Scan for the cell matching the given text and deliver its [x, y] coordinate at center. 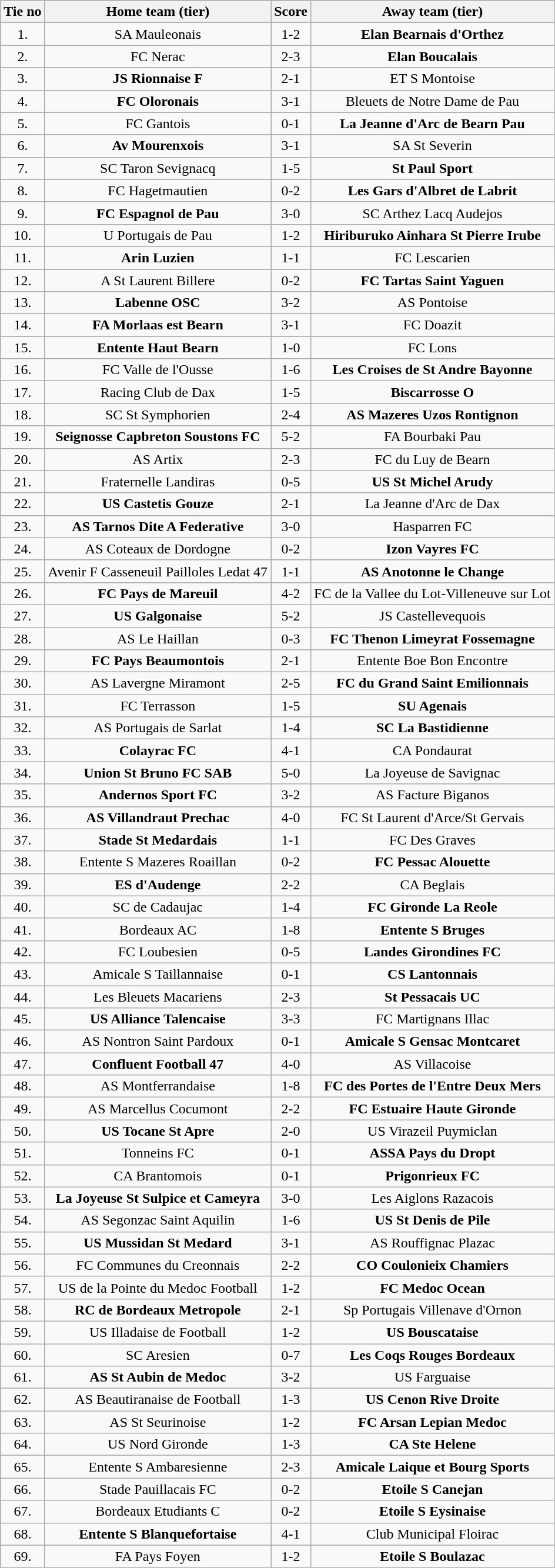
AS Villacoise [433, 1064]
US Alliance Talencaise [158, 1019]
Av Mourenxois [158, 146]
56. [22, 1265]
La Joyeuse de Savignac [433, 773]
10. [22, 235]
Tonneins FC [158, 1153]
Tie no [22, 12]
US Illadaise de Football [158, 1332]
FC Gantois [158, 124]
AS Le Haillan [158, 638]
AS Coteaux de Dordogne [158, 549]
SA St Severin [433, 146]
Les Aiglons Razacois [433, 1198]
11. [22, 258]
42. [22, 952]
US Mussidan St Medard [158, 1243]
US Bouscataise [433, 1332]
FC Medoc Ocean [433, 1287]
30. [22, 683]
61. [22, 1377]
US St Michel Arudy [433, 482]
FC Loubesien [158, 952]
0-7 [291, 1355]
1-0 [291, 348]
AS Pontoise [433, 303]
FC des Portes de l'Entre Deux Mers [433, 1086]
Entente S Mazeres Roaillan [158, 862]
65. [22, 1467]
25. [22, 571]
8. [22, 191]
43. [22, 974]
Prigonrieux FC [433, 1176]
FC Lons [433, 348]
15. [22, 348]
ES d'Audenge [158, 885]
4-2 [291, 593]
Amicale S Taillannaise [158, 974]
SA Mauleonais [158, 34]
FC Communes du Creonnais [158, 1265]
Landes Girondines FC [433, 952]
FC Espagnol de Pau [158, 213]
Les Croises de St Andre Bayonne [433, 370]
29. [22, 661]
37. [22, 840]
22. [22, 504]
JS Rionnaise F [158, 79]
Andernos Sport FC [158, 795]
6. [22, 146]
2-5 [291, 683]
AS Nontron Saint Pardoux [158, 1042]
28. [22, 638]
JS Castellevequois [433, 616]
US St Denis de Pile [433, 1220]
2-4 [291, 415]
FA Bourbaki Pau [433, 437]
A St Laurent Billere [158, 281]
FC du Luy de Bearn [433, 459]
Amicale Laique et Bourg Sports [433, 1467]
33. [22, 750]
FC Doazit [433, 325]
SC de Cadaujac [158, 907]
20. [22, 459]
Fraternelle Landiras [158, 482]
27. [22, 616]
55. [22, 1243]
FC Terrasson [158, 706]
RC de Bordeaux Metropole [158, 1310]
12. [22, 281]
44. [22, 997]
Etoile S Boulazac [433, 1556]
Hasparren FC [433, 526]
14. [22, 325]
Union St Bruno FC SAB [158, 773]
AS Artix [158, 459]
35. [22, 795]
La Jeanne d'Arc de Dax [433, 504]
US Tocane St Apre [158, 1131]
Bordeaux AC [158, 929]
58. [22, 1310]
La Jeanne d'Arc de Bearn Pau [433, 124]
68. [22, 1534]
US Cenon Rive Droite [433, 1400]
52. [22, 1176]
Hiriburuko Ainhara St Pierre Irube [433, 235]
AS St Seurinoise [158, 1422]
FC Gironde La Reole [433, 907]
Confluent Football 47 [158, 1064]
5-0 [291, 773]
46. [22, 1042]
FA Pays Foyen [158, 1556]
AS Rouffignac Plazac [433, 1243]
Avenir F Casseneuil Pailloles Ledat 47 [158, 571]
US Virazeil Puymiclan [433, 1131]
FC Lescarien [433, 258]
Amicale S Gensac Montcaret [433, 1042]
4. [22, 101]
32. [22, 728]
40. [22, 907]
0-3 [291, 638]
Etoile S Eysinaise [433, 1512]
FC St Laurent d'Arce/St Gervais [433, 818]
Elan Boucalais [433, 56]
AS Montferrandaise [158, 1086]
Les Bleuets Macariens [158, 997]
Stade St Medardais [158, 840]
FC Tartas Saint Yaguen [433, 281]
18. [22, 415]
US Nord Gironde [158, 1444]
AS Villandraut Prechac [158, 818]
47. [22, 1064]
41. [22, 929]
66. [22, 1489]
FC Estuaire Haute Gironde [433, 1109]
Labenne OSC [158, 303]
Etoile S Canejan [433, 1489]
36. [22, 818]
2. [22, 56]
Entente S Blanquefortaise [158, 1534]
Elan Bearnais d'Orthez [433, 34]
9. [22, 213]
38. [22, 862]
1. [22, 34]
Les Coqs Rouges Bordeaux [433, 1355]
Entente Boe Bon Encontre [433, 661]
67. [22, 1512]
57. [22, 1287]
2-0 [291, 1131]
ASSA Pays du Dropt [433, 1153]
ET S Montoise [433, 79]
SU Agenais [433, 706]
39. [22, 885]
AS Segonzac Saint Aquilin [158, 1220]
SC St Symphorien [158, 415]
Arin Luzien [158, 258]
Seignosse Capbreton Soustons FC [158, 437]
Izon Vayres FC [433, 549]
Entente S Ambaresienne [158, 1467]
Bordeaux Etudiants C [158, 1512]
St Paul Sport [433, 168]
Away team (tier) [433, 12]
Home team (tier) [158, 12]
FC Nerac [158, 56]
AS Lavergne Miramont [158, 683]
FC Des Graves [433, 840]
7. [22, 168]
AS Portugais de Sarlat [158, 728]
Racing Club de Dax [158, 392]
FC Thenon Limeyrat Fossemagne [433, 638]
FC Pays Beaumontois [158, 661]
US Farguaise [433, 1377]
63. [22, 1422]
26. [22, 593]
SC Aresien [158, 1355]
US de la Pointe du Medoc Football [158, 1287]
CA Beglais [433, 885]
51. [22, 1153]
FC Oloronais [158, 101]
Biscarrosse O [433, 392]
31. [22, 706]
Score [291, 12]
Colayrac FC [158, 750]
60. [22, 1355]
17. [22, 392]
23. [22, 526]
St Pessacais UC [433, 997]
CS Lantonnais [433, 974]
13. [22, 303]
AS Facture Biganos [433, 795]
AS Tarnos Dite A Federative [158, 526]
62. [22, 1400]
Sp Portugais Villenave d'Ornon [433, 1310]
SC Arthez Lacq Audejos [433, 213]
54. [22, 1220]
AS St Aubin de Medoc [158, 1377]
Entente S Bruges [433, 929]
US Galgonaise [158, 616]
FC Arsan Lepian Medoc [433, 1422]
AS Anotonne le Change [433, 571]
FC du Grand Saint Emilionnais [433, 683]
FC de la Vallee du Lot-Villeneuve sur Lot [433, 593]
FC Martignans Illac [433, 1019]
64. [22, 1444]
3-3 [291, 1019]
CA Pondaurat [433, 750]
69. [22, 1556]
SC La Bastidienne [433, 728]
Stade Pauillacais FC [158, 1489]
Entente Haut Bearn [158, 348]
34. [22, 773]
59. [22, 1332]
FC Valle de l'Ousse [158, 370]
U Portugais de Pau [158, 235]
48. [22, 1086]
16. [22, 370]
Club Municipal Floirac [433, 1534]
CA Brantomois [158, 1176]
FA Morlaas est Bearn [158, 325]
US Castetis Gouze [158, 504]
FC Pessac Alouette [433, 862]
50. [22, 1131]
49. [22, 1109]
24. [22, 549]
CA Ste Helene [433, 1444]
19. [22, 437]
53. [22, 1198]
FC Pays de Mareuil [158, 593]
Bleuets de Notre Dame de Pau [433, 101]
21. [22, 482]
5. [22, 124]
La Joyeuse St Sulpice et Cameyra [158, 1198]
3. [22, 79]
Les Gars d'Albret de Labrit [433, 191]
FC Hagetmautien [158, 191]
AS Mazeres Uzos Rontignon [433, 415]
SC Taron Sevignacq [158, 168]
AS Beautiranaise de Football [158, 1400]
CO Coulonieix Chamiers [433, 1265]
45. [22, 1019]
AS Marcellus Cocumont [158, 1109]
